Extract the (x, y) coordinate from the center of the cell holding the provided text.  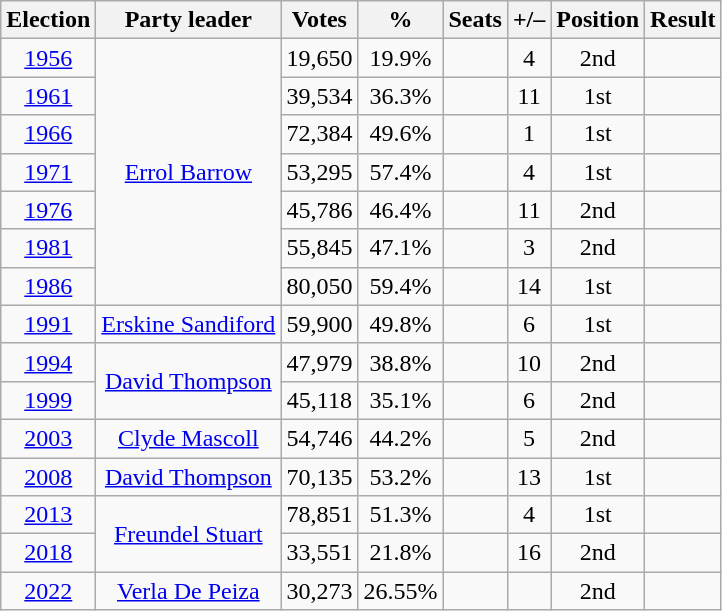
2013 (48, 515)
2008 (48, 477)
39,534 (320, 96)
21.8% (400, 553)
46.4% (400, 210)
55,845 (320, 248)
53,295 (320, 172)
Election (48, 20)
Position (598, 20)
45,786 (320, 210)
14 (528, 286)
19.9% (400, 58)
1966 (48, 134)
3 (528, 248)
19,650 (320, 58)
44.2% (400, 438)
47.1% (400, 248)
30,273 (320, 591)
Party leader (188, 20)
1991 (48, 324)
1961 (48, 96)
45,118 (320, 400)
Votes (320, 20)
1971 (48, 172)
80,050 (320, 286)
Result (683, 20)
Clyde Mascoll (188, 438)
1999 (48, 400)
Seats (475, 20)
1986 (48, 286)
1994 (48, 362)
59,900 (320, 324)
78,851 (320, 515)
1 (528, 134)
% (400, 20)
53.2% (400, 477)
13 (528, 477)
70,135 (320, 477)
33,551 (320, 553)
1956 (48, 58)
2022 (48, 591)
Verla De Peiza (188, 591)
51.3% (400, 515)
Errol Barrow (188, 172)
47,979 (320, 362)
2003 (48, 438)
1981 (48, 248)
57.4% (400, 172)
26.55% (400, 591)
16 (528, 553)
1976 (48, 210)
Freundel Stuart (188, 534)
49.6% (400, 134)
54,746 (320, 438)
2018 (48, 553)
35.1% (400, 400)
Erskine Sandiford (188, 324)
+/– (528, 20)
5 (528, 438)
72,384 (320, 134)
38.8% (400, 362)
10 (528, 362)
49.8% (400, 324)
36.3% (400, 96)
59.4% (400, 286)
